Pinpoint the cell where the given text exists, returning its (X, Y) midpoint coordinate. 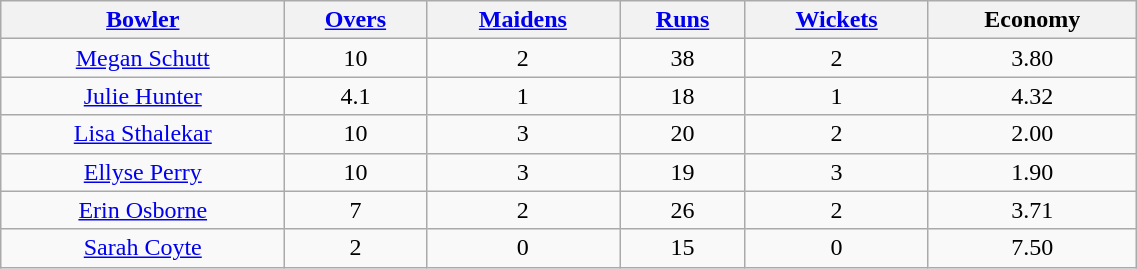
15 (683, 248)
4.32 (1032, 96)
7 (356, 210)
2.00 (1032, 134)
3.80 (1032, 58)
3.71 (1032, 210)
18 (683, 96)
4.1 (356, 96)
20 (683, 134)
Runs (683, 20)
Erin Osborne (143, 210)
Maidens (523, 20)
Julie Hunter (143, 96)
Bowler (143, 20)
Lisa Sthalekar (143, 134)
26 (683, 210)
Economy (1032, 20)
Ellyse Perry (143, 172)
7.50 (1032, 248)
Overs (356, 20)
38 (683, 58)
Wickets (836, 20)
19 (683, 172)
1.90 (1032, 172)
Megan Schutt (143, 58)
Sarah Coyte (143, 248)
